Provide the (X, Y) coordinate of the cell's center where the given text is located.  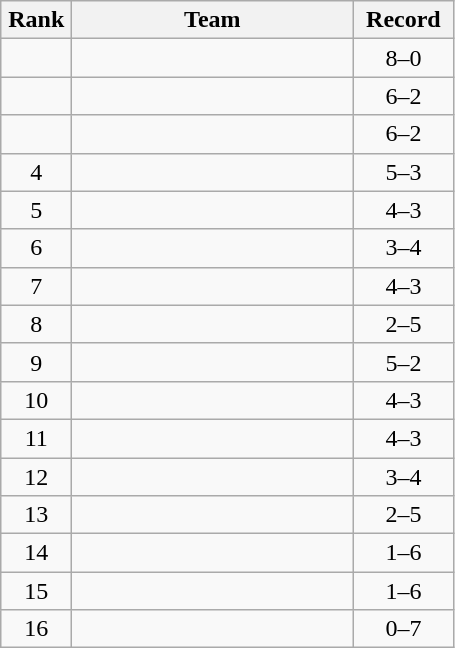
12 (36, 477)
10 (36, 400)
7 (36, 286)
15 (36, 591)
Record (404, 20)
Rank (36, 20)
Team (212, 20)
13 (36, 515)
16 (36, 629)
6 (36, 248)
4 (36, 172)
9 (36, 362)
5–2 (404, 362)
5–3 (404, 172)
8–0 (404, 58)
5 (36, 210)
0–7 (404, 629)
8 (36, 324)
14 (36, 553)
11 (36, 438)
